Extract the [X, Y] coordinate from the center of the cell holding the provided text.  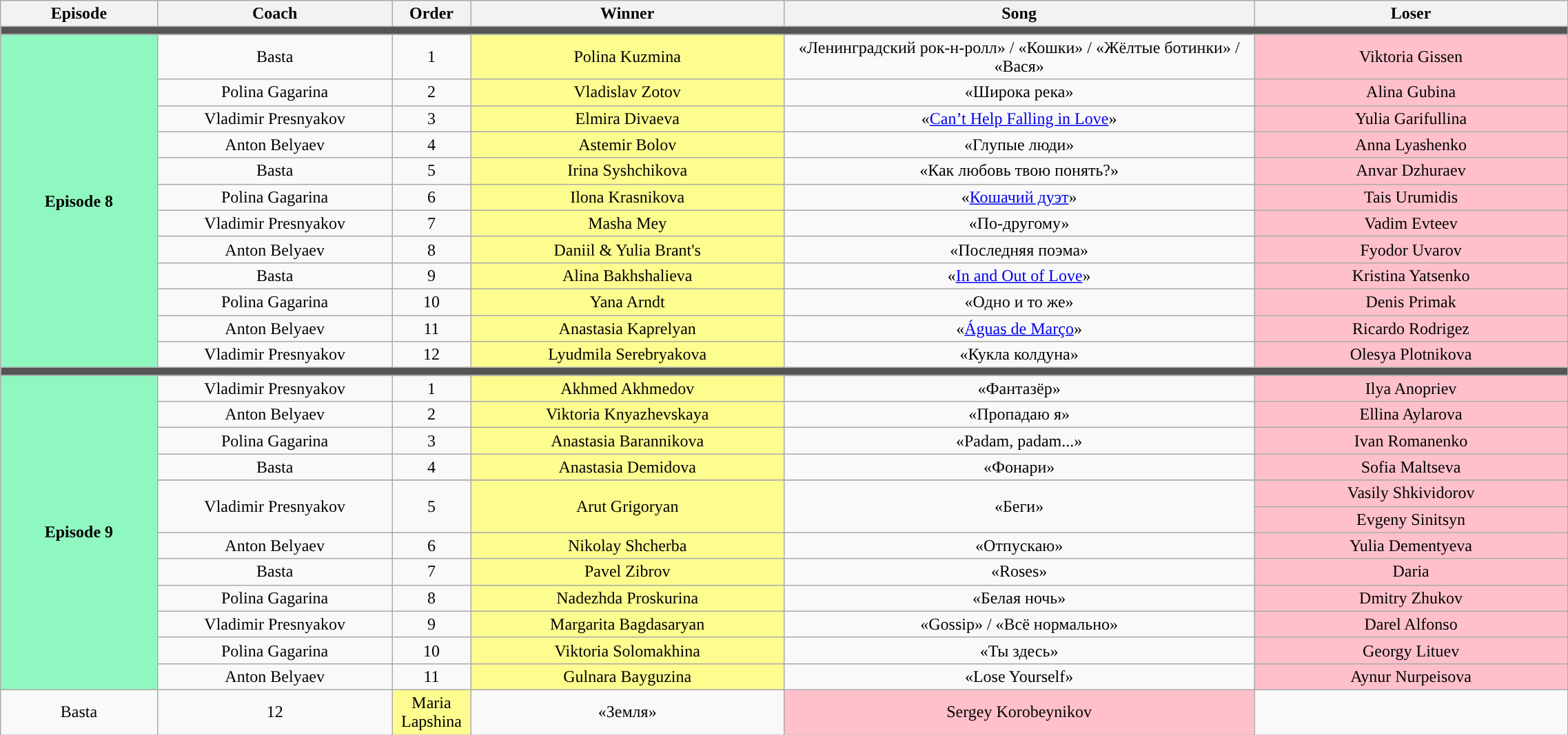
«Ты здесь» [1019, 650]
Aynur Nurpeisova [1412, 676]
Arut Grigoryan [627, 506]
Margarita Bagdasaryan [627, 624]
Anastasia Barannikova [627, 441]
«По-другому» [1019, 223]
Darel Alfonso [1412, 624]
«Gossip» / «Всё нормально» [1019, 624]
Ricardo Rodrigez [1412, 329]
Elmira Divaeva [627, 118]
Denis Primak [1412, 302]
Fyodor Uvarov [1412, 249]
Anna Lyashenko [1412, 145]
Order [431, 14]
Pavel Zibrov [627, 572]
«Одно и то же» [1019, 302]
Tais Urumidis [1412, 197]
Song [1019, 14]
«Глупые люди» [1019, 145]
Anvar Dzhuraev [1412, 171]
Maria Lapshina [431, 712]
Polina Kuzmina [627, 56]
Irina Syshchikova [627, 171]
«Широка река» [1019, 92]
«Ленинградский рок-н-ролл» / «Кошки» / «Жёлтые ботинки» / «Вася» [1019, 56]
Ivan Romanenko [1412, 441]
«Последняя поэма» [1019, 249]
Episode [79, 14]
«Can’t Help Falling in Love» [1019, 118]
Viktoria Knyazhevskaya [627, 415]
«Roses» [1019, 572]
Anastasia Kaprelyan [627, 329]
«Как любовь твою понять?» [1019, 171]
Evgeny Sinitsyn [1412, 519]
«Беги» [1019, 506]
Vasily Shkividorov [1412, 493]
«Padam, padam...» [1019, 441]
«Lose Yourself» [1019, 676]
«Земля» [627, 712]
«Фонари» [1019, 467]
«Белая ночь» [1019, 598]
Episode 8 [79, 201]
Sofia Maltseva [1412, 467]
Kristina Yatsenko [1412, 276]
Akhmed Akhmedov [627, 389]
Alina Bakhshalieva [627, 276]
«In and Out of Love» [1019, 276]
Vladislav Zotov [627, 92]
Daniil & Yulia Brant's [627, 249]
Yulia Garifullina [1412, 118]
Alina Gubina [1412, 92]
Viktoria Gissen [1412, 56]
Masha Mey [627, 223]
Coach [274, 14]
Daria [1412, 572]
Vadim Evteev [1412, 223]
«Фантазёр» [1019, 389]
Georgy Lituev [1412, 650]
Loser [1412, 14]
Sergey Korobeynikov [1019, 712]
«Отпускаю» [1019, 546]
Lyudmila Serebryakova [627, 355]
Ilona Krasnikova [627, 197]
«Кукла колдуна» [1019, 355]
Olesya Plotnikova [1412, 355]
Gulnara Bayguzina [627, 676]
Ellina Aylarova [1412, 415]
Yulia Dementyeva [1412, 546]
Winner [627, 14]
«Пропадаю я» [1019, 415]
Dmitry Zhukov [1412, 598]
Episode 9 [79, 533]
Yana Arndt [627, 302]
Nadezhda Proskurina [627, 598]
Viktoria Solomakhina [627, 650]
Anastasia Demidova [627, 467]
Nikolay Shcherba [627, 546]
Astemir Bolov [627, 145]
Ilya Anopriev [1412, 389]
«Águas de Março» [1019, 329]
«Кошачий дуэт» [1019, 197]
